Return the (X, Y) coordinate for the center point of the cell that contains the specified text.  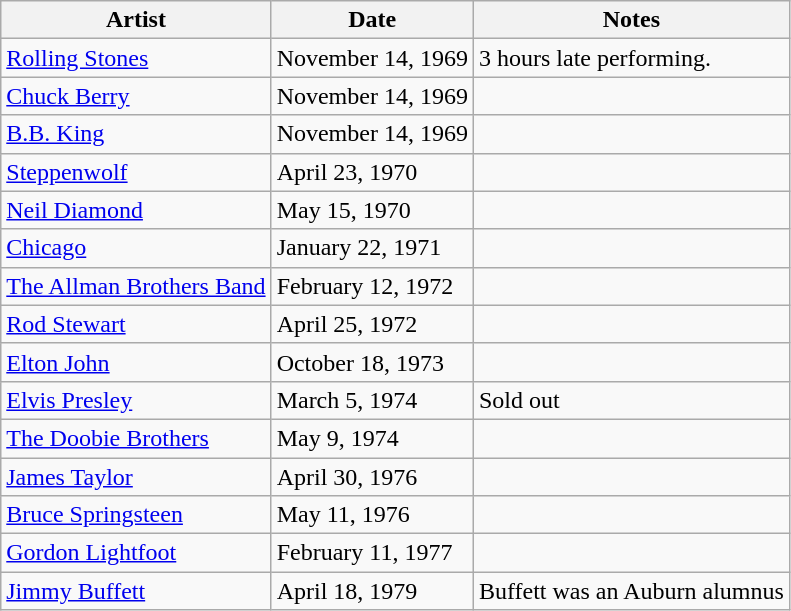
Buffett was an Auburn alumnus (631, 591)
Artist (136, 20)
April 30, 1976 (372, 477)
April 23, 1970 (372, 172)
April 18, 1979 (372, 591)
Elvis Presley (136, 400)
Steppenwolf (136, 172)
Rolling Stones (136, 58)
May 15, 1970 (372, 210)
Notes (631, 20)
Elton John (136, 362)
Date (372, 20)
Gordon Lightfoot (136, 553)
April 25, 1972 (372, 324)
Neil Diamond (136, 210)
May 11, 1976 (372, 515)
Sold out (631, 400)
The Allman Brothers Band (136, 286)
Jimmy Buffett (136, 591)
February 12, 1972 (372, 286)
February 11, 1977 (372, 553)
Bruce Springsteen (136, 515)
Rod Stewart (136, 324)
Chuck Berry (136, 96)
James Taylor (136, 477)
October 18, 1973 (372, 362)
March 5, 1974 (372, 400)
3 hours late performing. (631, 58)
B.B. King (136, 134)
May 9, 1974 (372, 438)
Chicago (136, 248)
The Doobie Brothers (136, 438)
January 22, 1971 (372, 248)
